Search for the cell housing the specified text and yield its (X, Y) center coordinate. 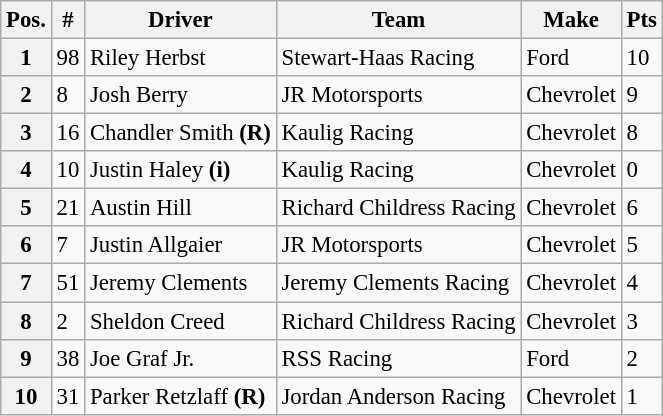
Team (398, 20)
Justin Haley (i) (181, 170)
RSS Racing (398, 358)
Make (571, 20)
Justin Allgaier (181, 245)
98 (68, 58)
Joe Graf Jr. (181, 358)
Josh Berry (181, 95)
Pos. (26, 20)
0 (642, 170)
31 (68, 396)
Chandler Smith (R) (181, 133)
Parker Retzlaff (R) (181, 396)
Stewart-Haas Racing (398, 58)
Pts (642, 20)
Sheldon Creed (181, 321)
16 (68, 133)
21 (68, 208)
Jordan Anderson Racing (398, 396)
Riley Herbst (181, 58)
Driver (181, 20)
Austin Hill (181, 208)
Jeremy Clements (181, 283)
38 (68, 358)
Jeremy Clements Racing (398, 283)
51 (68, 283)
# (68, 20)
